Find where the given text appears and provide that cell's center as (x, y) coordinate. 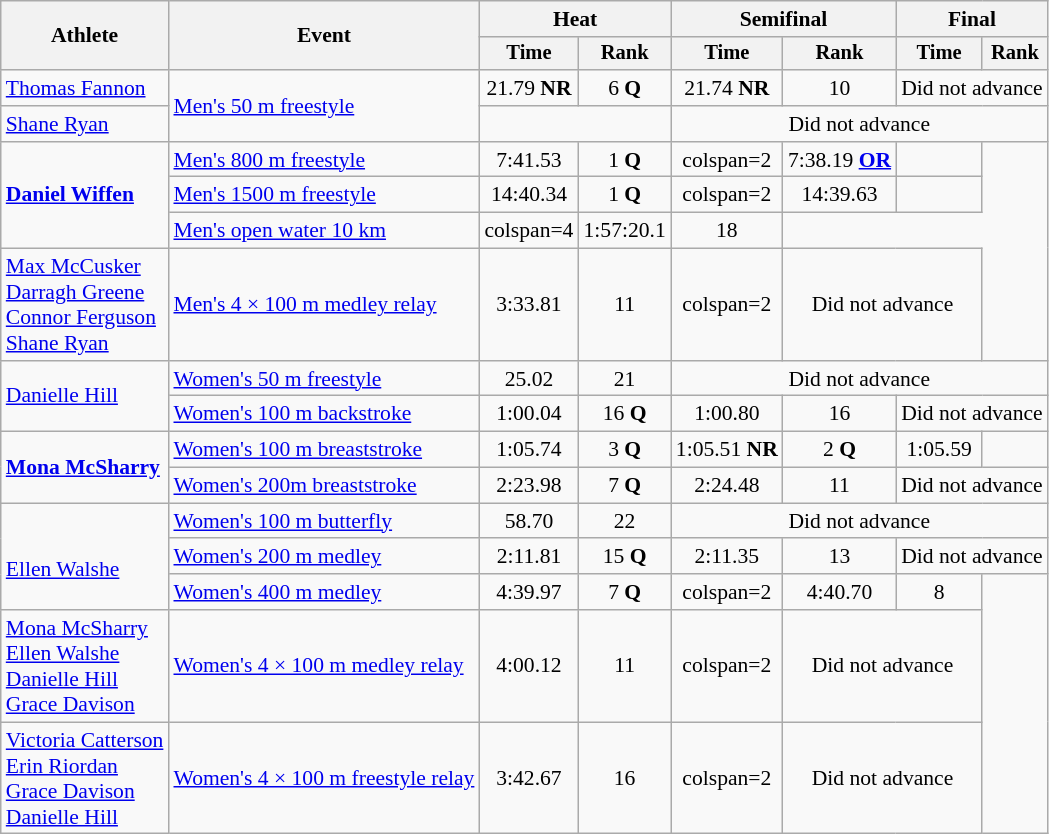
Men's 1500 m freestyle (324, 195)
Semifinal (784, 19)
7:41.53 (528, 160)
15 Q (624, 557)
14:39.63 (840, 195)
Thomas Fannon (85, 88)
18 (727, 231)
2 Q (840, 450)
Women's 4 × 100 m freestyle relay (324, 778)
Athlete (85, 36)
13 (840, 557)
8 (939, 592)
Mona McSharryEllen WalsheDanielle HillGrace Davison (85, 666)
Heat (574, 19)
25.02 (528, 379)
Women's 4 × 100 m medley relay (324, 666)
Shane Ryan (85, 124)
1:05.59 (939, 450)
2:11.81 (528, 557)
10 (840, 88)
21 (624, 379)
21.74 NR (727, 88)
14:40.34 (528, 195)
Final (972, 19)
1:05.74 (528, 450)
4:40.70 (840, 592)
Event (324, 36)
Men's 800 m freestyle (324, 160)
7:38.19 OR (840, 160)
Daniel Wiffen (85, 196)
4:39.97 (528, 592)
1:05.51 NR (727, 450)
1:00.80 (727, 414)
2:23.98 (528, 486)
2:11.35 (727, 557)
Women's 100 m backstroke (324, 414)
colspan=4 (528, 231)
58.70 (528, 521)
Women's 200 m medley (324, 557)
4:00.12 (528, 666)
Max McCuskerDarragh Greene Connor FergusonShane Ryan (85, 305)
1:57:20.1 (624, 231)
Mona McSharry (85, 468)
21.79 NR (528, 88)
Women's 50 m freestyle (324, 379)
Ellen Walshe (85, 556)
Danielle Hill (85, 396)
16 Q (624, 414)
Women's 200m breaststroke (324, 486)
Men's 4 × 100 m medley relay (324, 305)
3 Q (624, 450)
Women's 400 m medley (324, 592)
Women's 100 m butterfly (324, 521)
Victoria CattersonErin RiordanGrace DavisonDanielle Hill (85, 778)
2:24.48 (727, 486)
22 (624, 521)
Women's 100 m breaststroke (324, 450)
3:42.67 (528, 778)
3:33.81 (528, 305)
Men's open water 10 km (324, 231)
1:00.04 (528, 414)
Men's 50 m freestyle (324, 106)
6 Q (624, 88)
